Determine the (X, Y) coordinate at the center of the cell enclosing the given text.  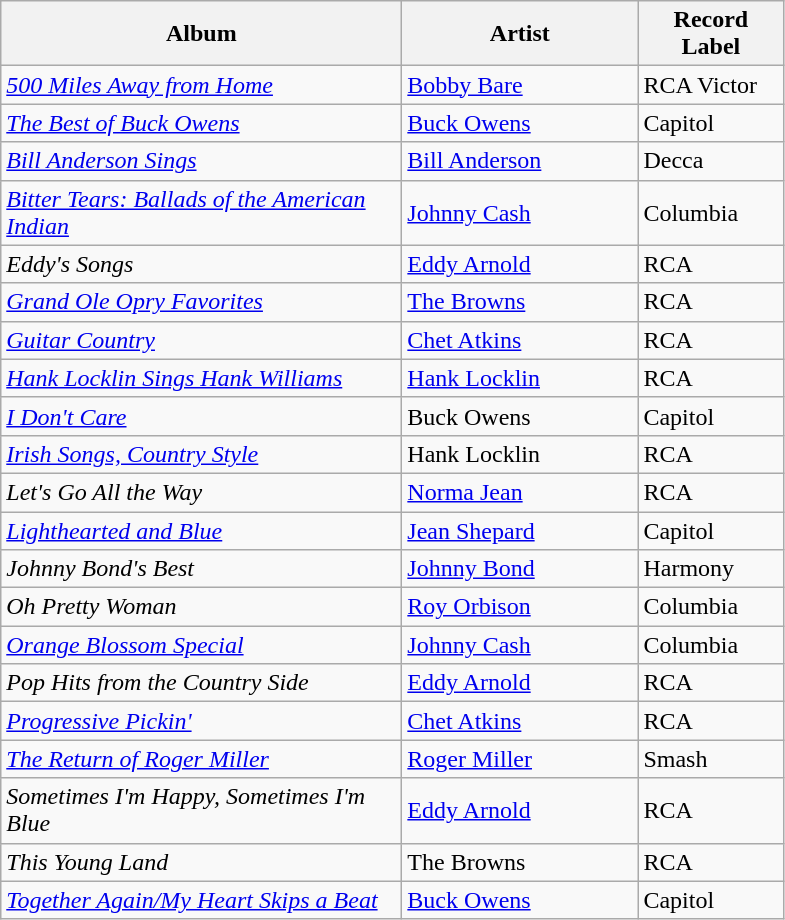
Orange Blossom Special (202, 645)
Album (202, 34)
Johnny Bond (520, 569)
The Return of Roger Miller (202, 759)
Roger Miller (520, 759)
Together Again/My Heart Skips a Beat (202, 900)
Jean Shepard (520, 531)
Decca (711, 161)
Lighthearted and Blue (202, 531)
Sometimes I'm Happy, Sometimes I'm Blue (202, 810)
The Best of Buck Owens (202, 123)
500 Miles Away from Home (202, 85)
Irish Songs, Country Style (202, 454)
Oh Pretty Woman (202, 607)
Bill Anderson Sings (202, 161)
RCA Victor (711, 85)
Johnny Bond's Best (202, 569)
I Don't Care (202, 416)
Guitar Country (202, 340)
Record Label (711, 34)
Bitter Tears: Ballads of the American Indian (202, 212)
Pop Hits from the Country Side (202, 683)
Eddy's Songs (202, 264)
Smash (711, 759)
Let's Go All the Way (202, 492)
Artist (520, 34)
Harmony (711, 569)
Roy Orbison (520, 607)
Hank Locklin Sings Hank Williams (202, 378)
Bill Anderson (520, 161)
Grand Ole Opry Favorites (202, 302)
Progressive Pickin' (202, 721)
This Young Land (202, 862)
Norma Jean (520, 492)
Bobby Bare (520, 85)
